Extract the [x, y] coordinate from the center of the cell holding the provided text.  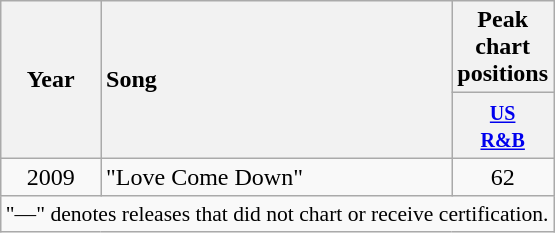
Song [276, 80]
Peak chart positions [503, 47]
USR&B [503, 126]
62 [503, 177]
"Love Come Down" [276, 177]
"—" denotes releases that did not chart or receive certification. [278, 214]
2009 [51, 177]
Year [51, 80]
